Detect which cell encompasses the target text, then output its (X, Y) center coordinate. 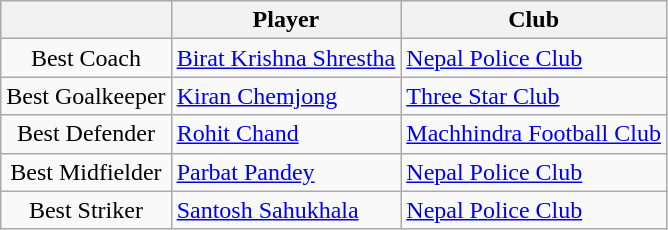
Three Star Club (534, 96)
Best Striker (86, 210)
Best Coach (86, 58)
Best Midfielder (86, 172)
Birat Krishna Shrestha (286, 58)
Parbat Pandey (286, 172)
Best Goalkeeper (86, 96)
Rohit Chand (286, 134)
Player (286, 20)
Kiran Chemjong (286, 96)
Santosh Sahukhala (286, 210)
Club (534, 20)
Best Defender (86, 134)
Machhindra Football Club (534, 134)
